For the text-containing cell, return its midpoint in [x, y] coordinate format. 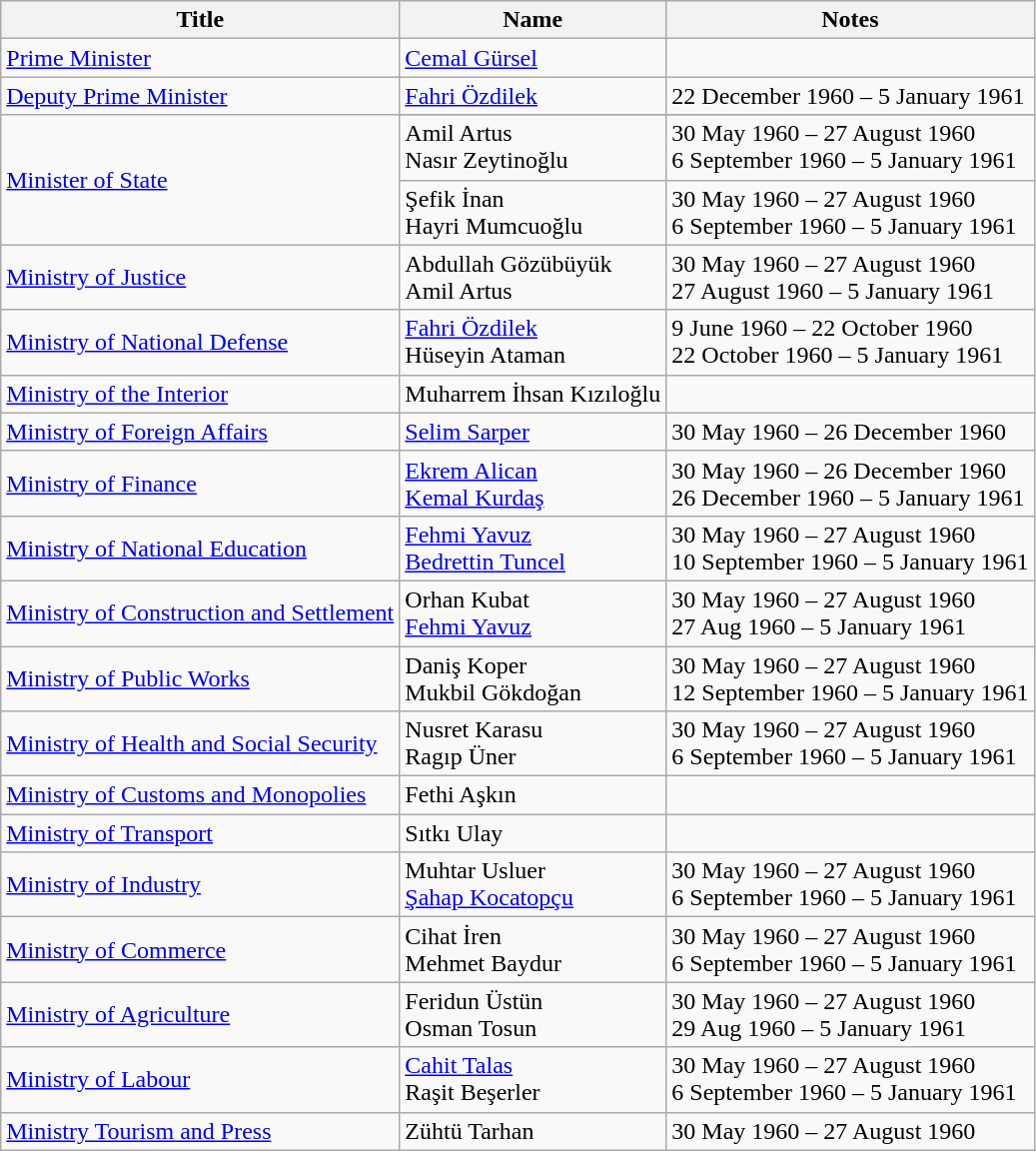
Feridun ÜstünOsman Tosun [533, 1015]
Ministry of Labour [200, 1079]
30 May 1960 – 27 August 196029 Aug 1960 – 5 January 1961 [850, 1015]
Minister of State [200, 180]
Ministry of Customs and Monopolies [200, 795]
Orhan KubatFehmi Yavuz [533, 613]
Ministry of Justice [200, 278]
Notes [850, 20]
Cihat İrenMehmet Baydur [533, 949]
Name [533, 20]
Ministry of Finance [200, 484]
Ministry of Construction and Settlement [200, 613]
Ministry of National Defense [200, 342]
Zühtü Tarhan [533, 1131]
Deputy Prime Minister [200, 96]
30 May 1960 – 27 August 1960 [850, 1131]
Fehmi YavuzBedrettin Tuncel [533, 548]
Ministry of Industry [200, 885]
Fahri ÖzdilekHüseyin Ataman [533, 342]
Ministry of Health and Social Security [200, 743]
Ministry of Foreign Affairs [200, 432]
30 May 1960 – 27 August 196027 August 1960 – 5 January 1961 [850, 278]
Selim Sarper [533, 432]
Şefik İnanHayri Mumcuoğlu [533, 212]
Ministry of Transport [200, 833]
Fahri Özdilek [533, 96]
30 May 1960 – 26 December 196026 December 1960 – 5 January 1961 [850, 484]
22 December 1960 – 5 January 1961 [850, 96]
Ministry of the Interior [200, 394]
Ministry of Public Works [200, 677]
Muhtar UsluerŞahap Kocatopçu [533, 885]
Abdullah GözübüyükAmil Artus [533, 278]
Ministry Tourism and Press [200, 1131]
30 May 1960 – 27 August 196027 Aug 1960 – 5 January 1961 [850, 613]
Sıtkı Ulay [533, 833]
Ministry of Agriculture [200, 1015]
Title [200, 20]
30 May 1960 – 27 August 196010 September 1960 – 5 January 1961 [850, 548]
Ekrem AlicanKemal Kurdaş [533, 484]
Muharrem İhsan Kızıloğlu [533, 394]
Ministry of Commerce [200, 949]
Nusret KarasuRagıp Üner [533, 743]
30 May 1960 – 26 December 1960 [850, 432]
Cemal Gürsel [533, 58]
9 June 1960 – 22 October 196022 October 1960 – 5 January 1961 [850, 342]
Amil ArtusNasır Zeytinoğlu [533, 148]
30 May 1960 – 27 August 196012 September 1960 – 5 January 1961 [850, 677]
Prime Minister [200, 58]
Daniş KoperMukbil Gökdoğan [533, 677]
Ministry of National Education [200, 548]
Fethi Aşkın [533, 795]
Cahit TalasRaşit Beşerler [533, 1079]
